Extract the [X, Y] coordinate from the center of the cell holding the provided text.  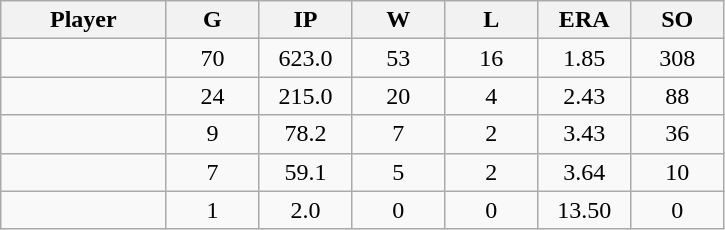
5 [398, 172]
3.43 [584, 134]
20 [398, 96]
SO [678, 20]
2.0 [306, 210]
IP [306, 20]
1 [212, 210]
36 [678, 134]
2.43 [584, 96]
9 [212, 134]
215.0 [306, 96]
623.0 [306, 58]
78.2 [306, 134]
13.50 [584, 210]
1.85 [584, 58]
16 [492, 58]
70 [212, 58]
59.1 [306, 172]
G [212, 20]
308 [678, 58]
4 [492, 96]
L [492, 20]
ERA [584, 20]
53 [398, 58]
3.64 [584, 172]
Player [84, 20]
24 [212, 96]
88 [678, 96]
W [398, 20]
10 [678, 172]
